Search for the cell housing the specified text and yield its (x, y) center coordinate. 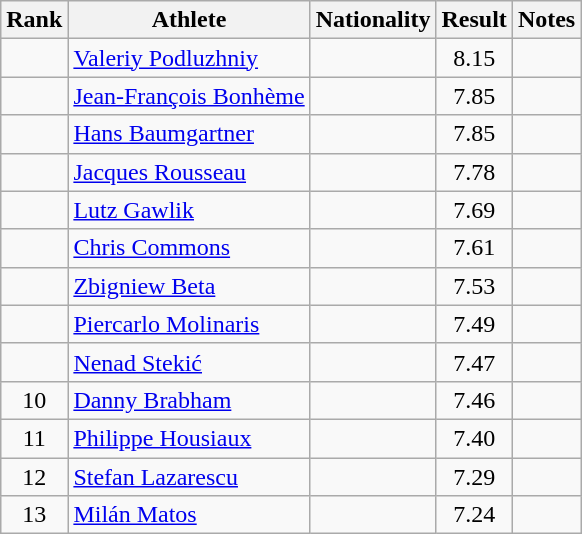
Nenad Stekić (189, 362)
7.47 (474, 362)
Philippe Housiaux (189, 438)
7.61 (474, 248)
7.69 (474, 210)
Jean-François Bonhème (189, 96)
7.78 (474, 172)
Athlete (189, 20)
Danny Brabham (189, 400)
7.24 (474, 515)
Nationality (373, 20)
Valeriy Podluzhniy (189, 58)
12 (34, 477)
8.15 (474, 58)
Hans Baumgartner (189, 134)
Chris Commons (189, 248)
Notes (546, 20)
10 (34, 400)
7.40 (474, 438)
7.46 (474, 400)
Result (474, 20)
Jacques Rousseau (189, 172)
Milán Matos (189, 515)
7.49 (474, 324)
Lutz Gawlik (189, 210)
Rank (34, 20)
13 (34, 515)
Piercarlo Molinaris (189, 324)
7.29 (474, 477)
Stefan Lazarescu (189, 477)
11 (34, 438)
7.53 (474, 286)
Zbigniew Beta (189, 286)
